Return the (x, y) coordinate for the center point of the cell that contains the specified text.  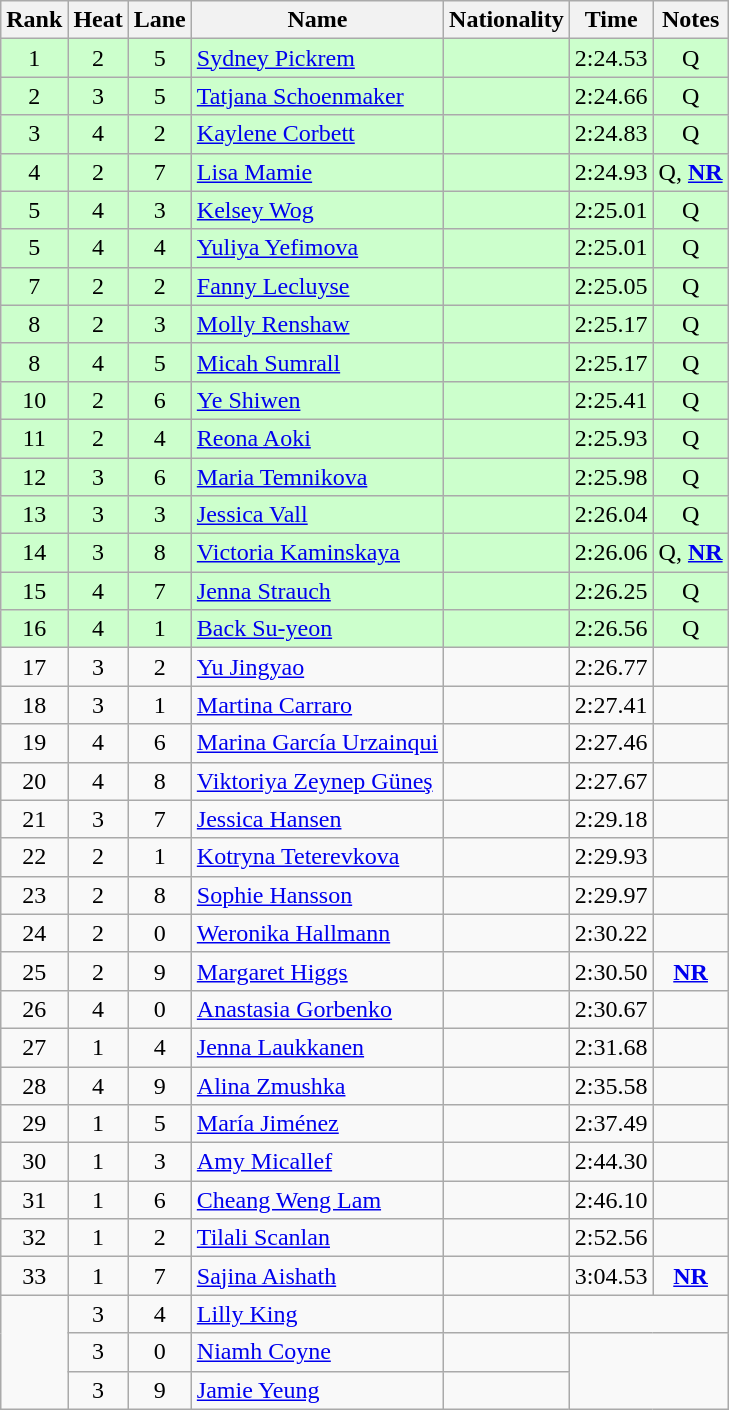
Niamh Coyne (317, 1352)
Back Su-yeon (317, 629)
Alina Zmushka (317, 1085)
33 (34, 1276)
Heat (98, 20)
Yuliya Yefimova (317, 248)
11 (34, 438)
2:29.93 (611, 857)
Kaylene Corbett (317, 134)
2:29.97 (611, 895)
16 (34, 629)
18 (34, 705)
2:35.58 (611, 1085)
2:27.46 (611, 743)
2:27.41 (611, 705)
2:31.68 (611, 1047)
Micah Sumrall (317, 362)
19 (34, 743)
2:26.25 (611, 591)
22 (34, 857)
Jamie Yeung (317, 1390)
Sophie Hansson (317, 895)
31 (34, 1200)
21 (34, 819)
Molly Renshaw (317, 324)
Notes (690, 20)
15 (34, 591)
2:25.41 (611, 400)
2:30.22 (611, 933)
2:26.77 (611, 667)
2:52.56 (611, 1238)
29 (34, 1124)
Viktoriya Zeynep Güneş (317, 781)
Jessica Vall (317, 515)
Jenna Strauch (317, 591)
Lilly King (317, 1314)
32 (34, 1238)
Kotryna Teterevkova (317, 857)
Time (611, 20)
10 (34, 400)
27 (34, 1047)
25 (34, 971)
2:44.30 (611, 1162)
2:24.93 (611, 172)
Kelsey Wog (317, 210)
Amy Micallef (317, 1162)
Name (317, 20)
Cheang Weng Lam (317, 1200)
2:30.50 (611, 971)
2:25.93 (611, 438)
Fanny Lecluyse (317, 286)
Jenna Laukkanen (317, 1047)
23 (34, 895)
Weronika Hallmann (317, 933)
Tilali Scanlan (317, 1238)
30 (34, 1162)
2:26.04 (611, 515)
12 (34, 477)
28 (34, 1085)
2:25.05 (611, 286)
2:26.56 (611, 629)
Marina García Urzainqui (317, 743)
3:04.53 (611, 1276)
Margaret Higgs (317, 971)
Nationality (507, 20)
2:29.18 (611, 819)
Anastasia Gorbenko (317, 1009)
Sajina Aishath (317, 1276)
26 (34, 1009)
Lisa Mamie (317, 172)
2:24.83 (611, 134)
14 (34, 553)
Martina Carraro (317, 705)
Ye Shiwen (317, 400)
2:30.67 (611, 1009)
2:26.06 (611, 553)
24 (34, 933)
17 (34, 667)
Lane (160, 20)
2:37.49 (611, 1124)
Sydney Pickrem (317, 58)
Reona Aoki (317, 438)
Maria Temnikova (317, 477)
Jessica Hansen (317, 819)
20 (34, 781)
2:46.10 (611, 1200)
Victoria Kaminskaya (317, 553)
2:27.67 (611, 781)
13 (34, 515)
Tatjana Schoenmaker (317, 96)
Rank (34, 20)
María Jiménez (317, 1124)
2:25.98 (611, 477)
Yu Jingyao (317, 667)
2:24.53 (611, 58)
2:24.66 (611, 96)
